Scan for the cell matching the given text and deliver its (x, y) coordinate at center. 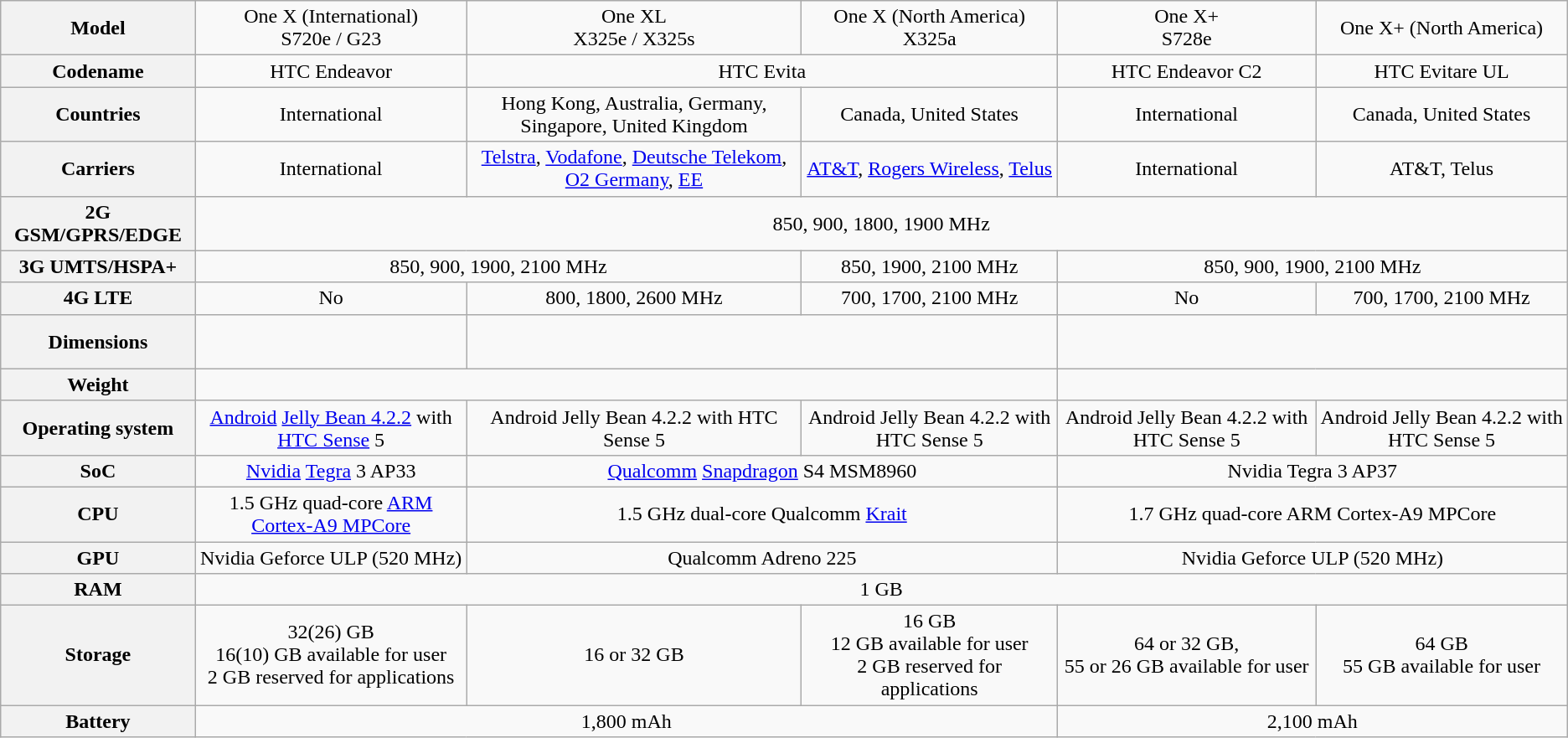
Dimensions (98, 342)
HTC Endeavor (331, 71)
Hong Kong, Australia, Germany, Singapore, United Kingdom (634, 114)
One X (North America)X325a (930, 28)
One X+ (North America) (1442, 28)
1,800 mAh (627, 721)
AT&T, Telus (1442, 169)
Model (98, 28)
3G UMTS/HSPA+ (98, 266)
One X+S728e (1186, 28)
32(26) GB16(10) GB available for user2 GB reserved for applications (331, 655)
16 GB12 GB available for user2 GB reserved for applications (930, 655)
2,100 mAh (1312, 721)
1 GB (881, 590)
Storage (98, 655)
64 or 32 GB, 55 or 26 GB available for user (1186, 655)
Nvidia Tegra 3 AP33 (331, 471)
Telstra, Vodafone, Deutsche Telekom, O2 Germany, EE (634, 169)
HTC Endeavor C2 (1186, 71)
850, 1900, 2100 MHz (930, 266)
SoC (98, 471)
HTC Evita (762, 71)
Battery (98, 721)
One X (International)S720e / G23 (331, 28)
2G GSM/GPRS/EDGE (98, 223)
Nvidia Tegra 3 AP37 (1312, 471)
Carriers (98, 169)
HTC Evitare UL (1442, 71)
Operating system (98, 427)
64 GB55 GB available for user (1442, 655)
RAM (98, 590)
Codename (98, 71)
4G LTE (98, 298)
CPU (98, 514)
Qualcomm Adreno 225 (762, 557)
Qualcomm Snapdragon S4 MSM8960 (762, 471)
1.7 GHz quad-core ARM Cortex-A9 MPCore (1312, 514)
16 or 32 GB (634, 655)
GPU (98, 557)
One XLX325e / X325s (634, 28)
800, 1800, 2600 MHz (634, 298)
850, 900, 1800, 1900 MHz (881, 223)
1.5 GHz dual-core Qualcomm Krait (762, 514)
Countries (98, 114)
AT&T, Rogers Wireless, Telus (930, 169)
Weight (98, 384)
1.5 GHz quad-core ARM Cortex-A9 MPCore (331, 514)
